From the cell containing the given text, extract its center point as (X, Y) coordinate. 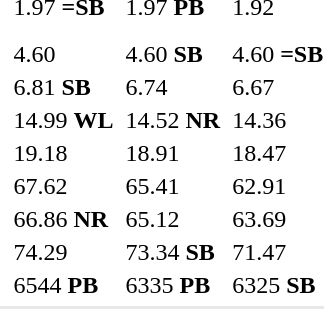
6544 PB (64, 285)
19.18 (64, 153)
66.86 NR (64, 219)
65.12 (173, 219)
67.62 (64, 186)
73.34 SB (173, 252)
14.99 WL (64, 120)
6.74 (173, 87)
14.52 NR (173, 120)
65.41 (173, 186)
18.91 (173, 153)
4.60 SB (173, 54)
6335 PB (173, 285)
6.81 SB (64, 87)
74.29 (64, 252)
4.60 (64, 54)
